Capture the cell that displays the provided text and extract its [X, Y] central coordinate. 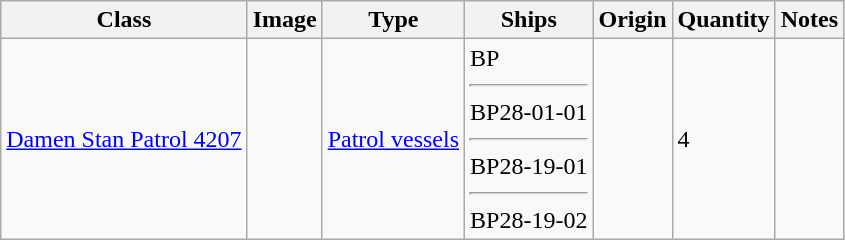
Image [284, 20]
Type [393, 20]
4 [724, 139]
Quantity [724, 20]
Notes [809, 20]
Patrol vessels [393, 139]
Ships [529, 20]
Class [124, 20]
Damen Stan Patrol 4207 [124, 139]
BP BP28-01-01 BP28-19-01 BP28-19-02 [529, 139]
Origin [632, 20]
